Determine the [X, Y] coordinate at the center of the cell enclosing the given text.  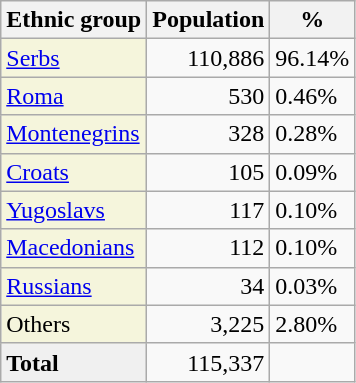
117 [208, 210]
Montenegrins [74, 134]
96.14% [312, 58]
34 [208, 286]
Russians [74, 286]
Total [74, 362]
Ethnic group [74, 20]
Croats [74, 172]
Others [74, 324]
112 [208, 248]
0.46% [312, 96]
Serbs [74, 58]
530 [208, 96]
0.09% [312, 172]
110,886 [208, 58]
0.03% [312, 286]
3,225 [208, 324]
2.80% [312, 324]
105 [208, 172]
Roma [74, 96]
Yugoslavs [74, 210]
Population [208, 20]
328 [208, 134]
0.28% [312, 134]
115,337 [208, 362]
% [312, 20]
Macedonians [74, 248]
